Find where the given text appears and provide that cell's center as (X, Y) coordinate. 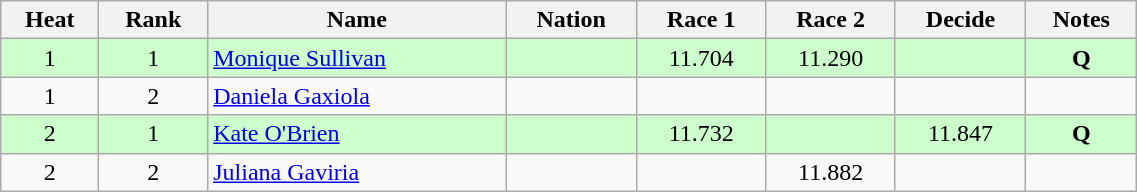
11.847 (960, 134)
Daniela Gaxiola (357, 96)
11.732 (700, 134)
Notes (1082, 20)
11.704 (700, 58)
11.290 (830, 58)
Race 1 (700, 20)
Kate O'Brien (357, 134)
Name (357, 20)
Monique Sullivan (357, 58)
Juliana Gaviria (357, 172)
Decide (960, 20)
Race 2 (830, 20)
Heat (50, 20)
11.882 (830, 172)
Nation (572, 20)
Rank (154, 20)
